Detect which cell encompasses the target text, then output its (X, Y) center coordinate. 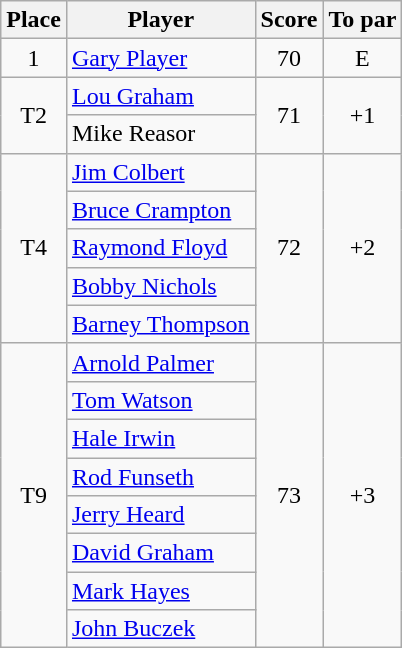
Bruce Crampton (160, 210)
Rod Funseth (160, 477)
72 (289, 248)
Bobby Nichols (160, 286)
70 (289, 58)
Jerry Heard (160, 515)
73 (289, 495)
T2 (34, 115)
Jim Colbert (160, 172)
+1 (362, 115)
Hale Irwin (160, 438)
+3 (362, 495)
+2 (362, 248)
Raymond Floyd (160, 248)
Gary Player (160, 58)
Mark Hayes (160, 591)
1 (34, 58)
Mike Reasor (160, 134)
Barney Thompson (160, 324)
T9 (34, 495)
John Buczek (160, 629)
71 (289, 115)
Lou Graham (160, 96)
E (362, 58)
Player (160, 20)
Place (34, 20)
David Graham (160, 553)
Tom Watson (160, 400)
T4 (34, 248)
Score (289, 20)
Arnold Palmer (160, 362)
To par (362, 20)
